From the cell containing the given text, extract its center point as (x, y) coordinate. 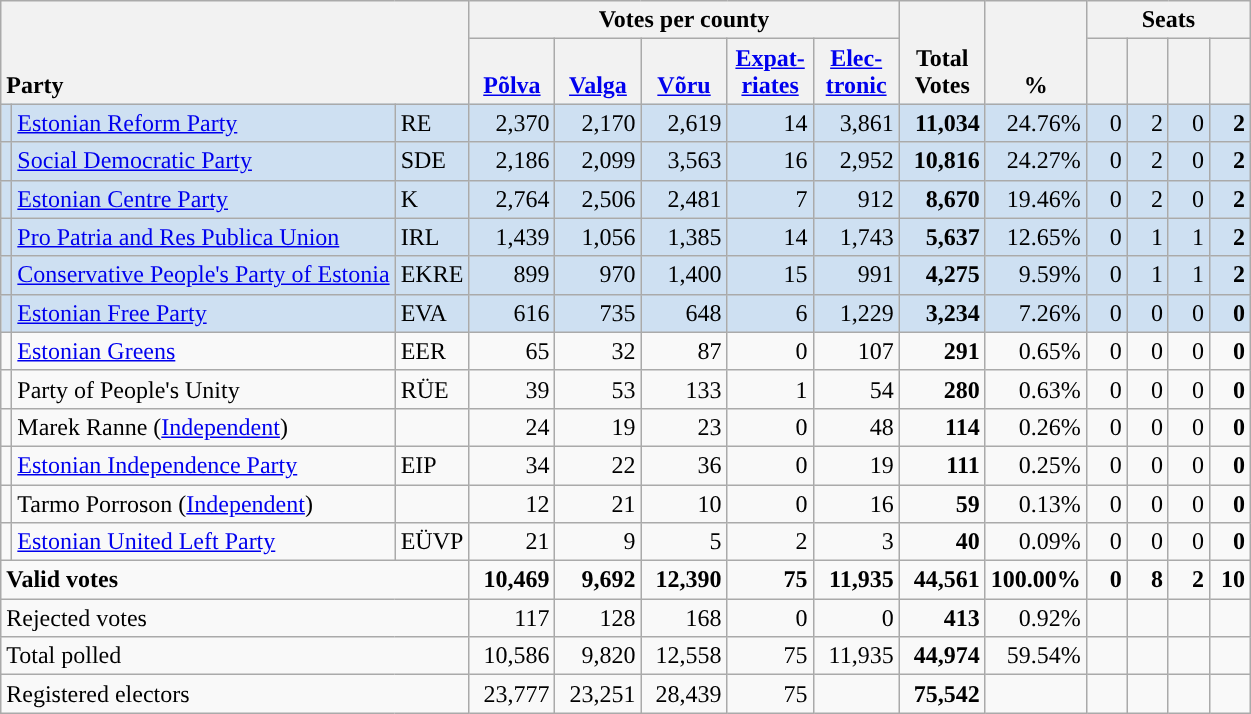
2,186 (512, 161)
SDE (432, 161)
23,777 (512, 694)
Estonian Centre Party (204, 199)
32 (598, 351)
Expat- riates (770, 72)
28,439 (684, 694)
107 (856, 351)
1,385 (684, 237)
% (1036, 52)
0.65% (1036, 351)
Registered electors (235, 694)
10,469 (512, 580)
1,400 (684, 275)
413 (942, 618)
15 (770, 275)
1,229 (856, 313)
Party (235, 52)
RE (432, 123)
7.26% (1036, 313)
0.13% (1036, 503)
53 (598, 389)
Rejected votes (235, 618)
59 (942, 503)
Party of People's Unity (204, 389)
RÜE (432, 389)
648 (684, 313)
1,056 (598, 237)
Estonian Greens (204, 351)
19.46% (1036, 199)
0.26% (1036, 427)
133 (684, 389)
2,619 (684, 123)
291 (942, 351)
36 (684, 465)
23,251 (598, 694)
Seats (1168, 20)
Valga (598, 72)
12,390 (684, 580)
9,692 (598, 580)
1,439 (512, 237)
IRL (432, 237)
6 (770, 313)
4,275 (942, 275)
44,561 (942, 580)
24.27% (1036, 161)
128 (598, 618)
3 (856, 542)
24.76% (1036, 123)
12.65% (1036, 237)
EIP (432, 465)
0.09% (1036, 542)
65 (512, 351)
2,481 (684, 199)
168 (684, 618)
2,952 (856, 161)
59.54% (1036, 656)
Total Votes (942, 52)
280 (942, 389)
Tarmo Porroson (Independent) (204, 503)
970 (598, 275)
5,637 (942, 237)
1,743 (856, 237)
24 (512, 427)
EER (432, 351)
991 (856, 275)
100.00% (1036, 580)
2,764 (512, 199)
899 (512, 275)
Valid votes (235, 580)
Pro Patria and Res Publica Union (204, 237)
Social Democratic Party (204, 161)
8,670 (942, 199)
114 (942, 427)
Estonian Independence Party (204, 465)
K (432, 199)
3,234 (942, 313)
Marek Ranne (Independent) (204, 427)
5 (684, 542)
22 (598, 465)
11,034 (942, 123)
EÜVP (432, 542)
Estonian United Left Party (204, 542)
23 (684, 427)
54 (856, 389)
Võru (684, 72)
0.92% (1036, 618)
Elec- tronic (856, 72)
8 (1148, 580)
EKRE (432, 275)
12,558 (684, 656)
Votes per county (684, 20)
10,586 (512, 656)
34 (512, 465)
EVA (432, 313)
Estonian Free Party (204, 313)
44,974 (942, 656)
Conservative People's Party of Estonia (204, 275)
Põlva (512, 72)
2,506 (598, 199)
0.63% (1036, 389)
9 (598, 542)
87 (684, 351)
Estonian Reform Party (204, 123)
111 (942, 465)
2,370 (512, 123)
3,861 (856, 123)
Total polled (235, 656)
0.25% (1036, 465)
40 (942, 542)
12 (512, 503)
616 (512, 313)
10,816 (942, 161)
7 (770, 199)
912 (856, 199)
75,542 (942, 694)
3,563 (684, 161)
735 (598, 313)
9,820 (598, 656)
48 (856, 427)
9.59% (1036, 275)
2,099 (598, 161)
2,170 (598, 123)
117 (512, 618)
39 (512, 389)
